Search for the cell housing the specified text and yield its [X, Y] center coordinate. 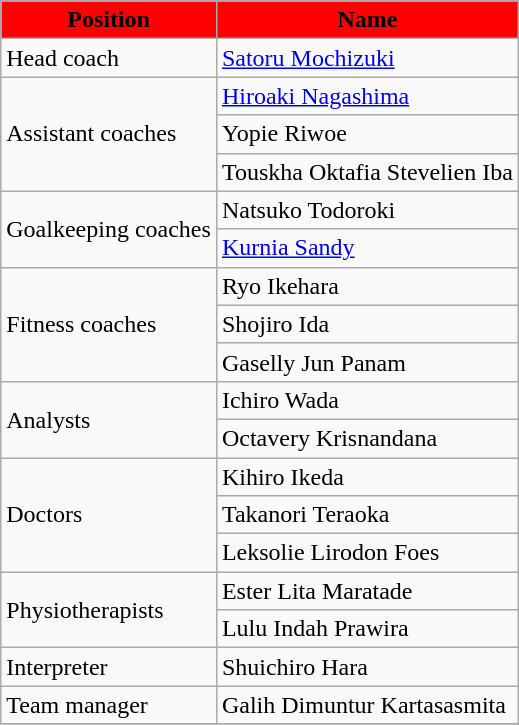
Doctors [109, 515]
Ester Lita Maratade [367, 591]
Head coach [109, 58]
Kurnia Sandy [367, 248]
Assistant coaches [109, 134]
Position [109, 20]
Interpreter [109, 667]
Ryo Ikehara [367, 286]
Shojiro Ida [367, 324]
Physiotherapists [109, 610]
Yopie Riwoe [367, 134]
Satoru Mochizuki [367, 58]
Goalkeeping coaches [109, 229]
Hiroaki Nagashima [367, 96]
Octavery Krisnandana [367, 438]
Kihiro Ikeda [367, 477]
Ichiro Wada [367, 400]
Touskha Oktafia Stevelien Iba [367, 172]
Shuichiro Hara [367, 667]
Fitness coaches [109, 324]
Name [367, 20]
Gaselly Jun Panam [367, 362]
Natsuko Todoroki [367, 210]
Galih Dimuntur Kartasasmita [367, 705]
Team manager [109, 705]
Lulu Indah Prawira [367, 629]
Analysts [109, 419]
Takanori Teraoka [367, 515]
Leksolie Lirodon Foes [367, 553]
